Find where the given text appears and provide that cell's center as (X, Y) coordinate. 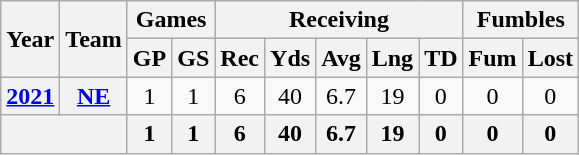
GS (194, 58)
Team (94, 39)
Fum (492, 58)
2021 (30, 96)
Rec (240, 58)
TD (441, 58)
Receiving (339, 20)
NE (94, 96)
Lng (392, 58)
Fumbles (520, 20)
Yds (290, 58)
Lost (550, 58)
Year (30, 39)
Avg (342, 58)
Games (170, 20)
GP (149, 58)
